Output the (X, Y) coordinate of the center of the cell containing the given text.  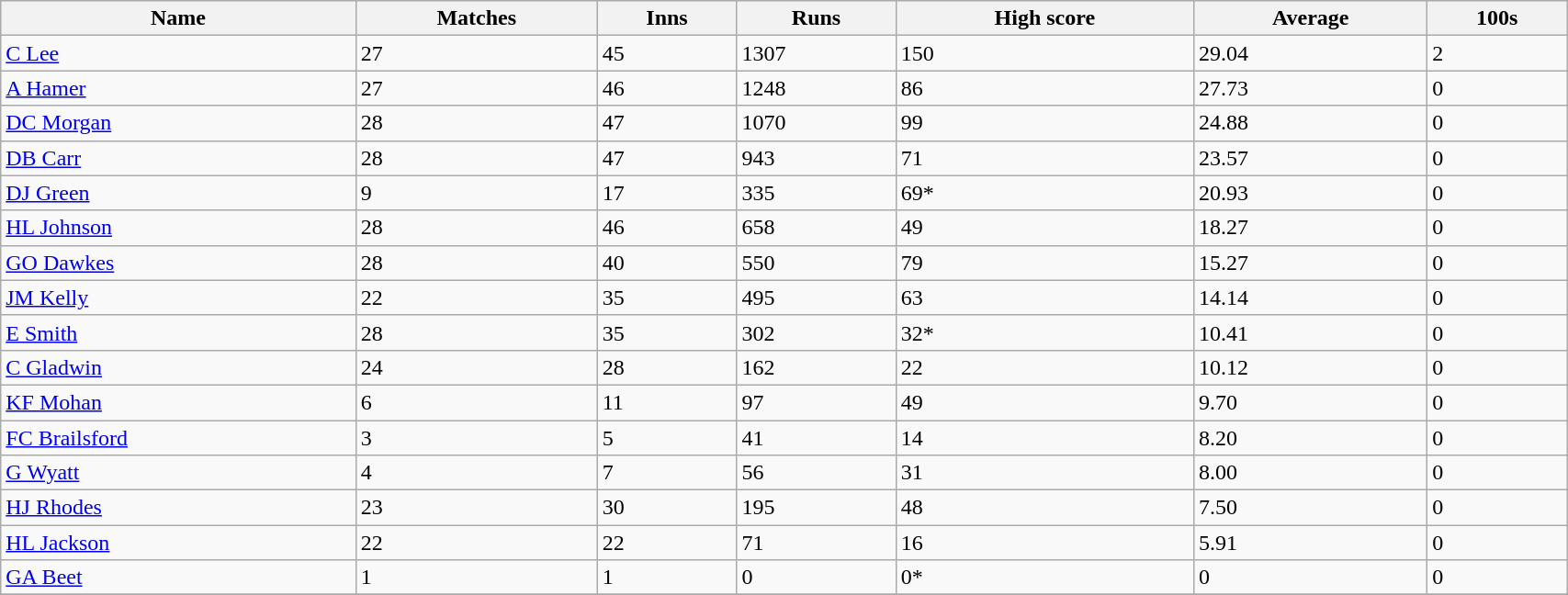
195 (816, 508)
943 (816, 158)
550 (816, 263)
Inns (667, 18)
7.50 (1311, 508)
JM Kelly (178, 297)
30 (667, 508)
Runs (816, 18)
23 (476, 508)
69* (1044, 193)
7 (667, 473)
HL Johnson (178, 228)
2 (1497, 53)
8.20 (1311, 438)
31 (1044, 473)
1070 (816, 123)
3 (476, 438)
DB Carr (178, 158)
HL Jackson (178, 543)
GA Beet (178, 578)
150 (1044, 53)
DJ Green (178, 193)
40 (667, 263)
18.27 (1311, 228)
495 (816, 297)
Matches (476, 18)
FC Brailsford (178, 438)
5 (667, 438)
GO Dawkes (178, 263)
302 (816, 332)
17 (667, 193)
41 (816, 438)
45 (667, 53)
29.04 (1311, 53)
56 (816, 473)
14.14 (1311, 297)
23.57 (1311, 158)
10.12 (1311, 367)
E Smith (178, 332)
48 (1044, 508)
14 (1044, 438)
KF Mohan (178, 402)
27.73 (1311, 88)
20.93 (1311, 193)
G Wyatt (178, 473)
10.41 (1311, 332)
335 (816, 193)
16 (1044, 543)
1248 (816, 88)
79 (1044, 263)
658 (816, 228)
32* (1044, 332)
C Gladwin (178, 367)
24 (476, 367)
24.88 (1311, 123)
162 (816, 367)
9.70 (1311, 402)
8.00 (1311, 473)
4 (476, 473)
6 (476, 402)
99 (1044, 123)
High score (1044, 18)
86 (1044, 88)
5.91 (1311, 543)
97 (816, 402)
9 (476, 193)
0* (1044, 578)
A Hamer (178, 88)
Name (178, 18)
HJ Rhodes (178, 508)
100s (1497, 18)
Average (1311, 18)
DC Morgan (178, 123)
C Lee (178, 53)
11 (667, 402)
1307 (816, 53)
63 (1044, 297)
15.27 (1311, 263)
